From the cell containing the given text, extract its center point as (x, y) coordinate. 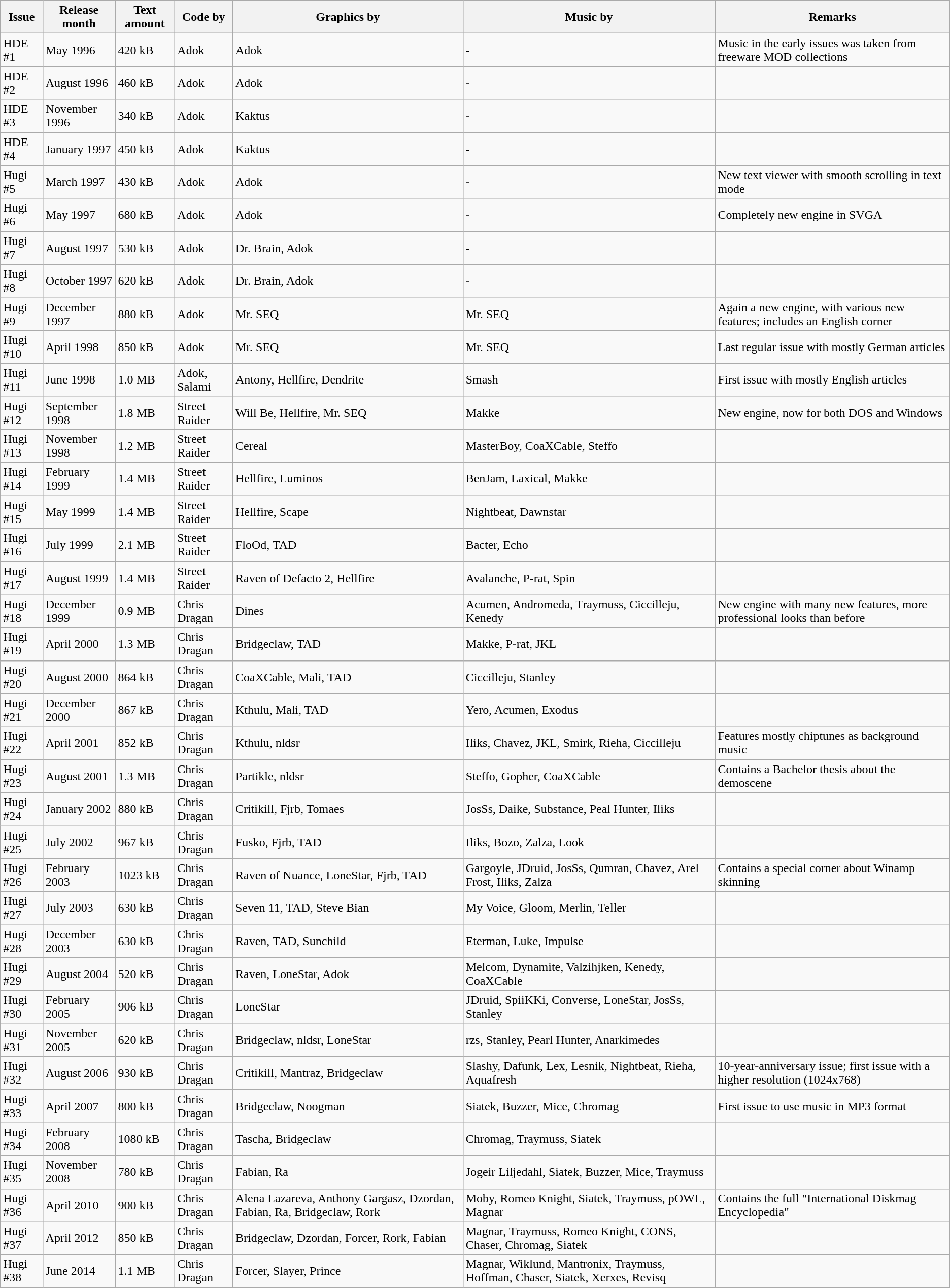
Last regular issue with mostly German articles (832, 347)
867 kB (145, 710)
Melcom, Dynamite, Valzihjken, Kenedy, CoaXCable (589, 974)
Hugi #13 (21, 446)
Yero, Acumen, Exodus (589, 710)
New text viewer with smooth scrolling in text mode (832, 182)
Magnar, Traymuss, Romeo Knight, CONS, Chaser, Chromag, Siatek (589, 1238)
Forcer, Slayer, Prince (348, 1271)
Hugi #15 (21, 512)
Hugi #5 (21, 182)
First issue to use music in MP3 format (832, 1106)
April 2001 (79, 743)
November 1996 (79, 116)
Hugi #10 (21, 347)
680 kB (145, 215)
Raven of Defacto 2, Hellfire (348, 578)
July 1999 (79, 545)
Siatek, Buzzer, Mice, Chromag (589, 1106)
My Voice, Gloom, Merlin, Teller (589, 908)
Music in the early issues was taken from freeware MOD collections (832, 50)
930 kB (145, 1073)
February 2005 (79, 1007)
Hugi #37 (21, 1238)
Magnar, Wiklund, Mantronix, Traymuss, Hoffman, Chaser, Siatek, Xerxes, Revisq (589, 1271)
Bridgeclaw, TAD (348, 644)
August 2004 (79, 974)
Acumen, Andromeda, Traymuss, Ciccilleju, Kenedy (589, 611)
November 2005 (79, 1040)
Hugi #26 (21, 875)
May 1999 (79, 512)
Gargoyle, JDruid, JosSs, Qumran, Chavez, Arel Frost, Iliks, Zalza (589, 875)
First issue with mostly English articles (832, 379)
February 1999 (79, 479)
Bridgeclaw, nldsr, LoneStar (348, 1040)
CoaXCable, Mali, TAD (348, 677)
Remarks (832, 17)
Hugi #28 (21, 941)
Hugi #14 (21, 479)
LoneStar (348, 1007)
Critikill, Fjrb, Tomaes (348, 809)
Smash (589, 379)
HDE #3 (21, 116)
Hugi #21 (21, 710)
Hugi #35 (21, 1172)
Hugi #20 (21, 677)
Features mostly chiptunes as background music (832, 743)
Contains the full "International Diskmag Encyclopedia" (832, 1205)
June 2014 (79, 1271)
Issue (21, 17)
February 2008 (79, 1139)
900 kB (145, 1205)
Hugi #6 (21, 215)
Hugi #18 (21, 611)
Will Be, Hellfire, Mr. SEQ (348, 413)
Kthulu, Mali, TAD (348, 710)
450 kB (145, 149)
New engine, now for both DOS and Windows (832, 413)
Nightbeat, Dawnstar (589, 512)
JDruid, SpiiKKi, Converse, LoneStar, JosSs, Stanley (589, 1007)
July 2002 (79, 842)
August 2001 (79, 776)
June 1998 (79, 379)
Ciccilleju, Stanley (589, 677)
Music by (589, 17)
Eterman, Luke, Impulse (589, 941)
Contains a special corner about Winamp skinning (832, 875)
Cereal (348, 446)
August 1996 (79, 83)
September 1998 (79, 413)
Hugi #33 (21, 1106)
2.1 MB (145, 545)
Dines (348, 611)
FloOd, TAD (348, 545)
HDE #2 (21, 83)
Hugi #12 (21, 413)
April 2007 (79, 1106)
Hugi #27 (21, 908)
August 2006 (79, 1073)
Adok, Salami (204, 379)
Bridgeclaw, Dzordan, Forcer, Rork, Fabian (348, 1238)
Hugi #32 (21, 1073)
Hugi #38 (21, 1271)
December 2000 (79, 710)
Hugi #7 (21, 248)
Iliks, Bozo, Zalza, Look (589, 842)
Hugi #23 (21, 776)
Moby, Romeo Knight, Siatek, Traymuss, pOWL, Magnar (589, 1205)
Raven of Nuance, LoneStar, Fjrb, TAD (348, 875)
April 2010 (79, 1205)
Hugi #11 (21, 379)
Hugi #36 (21, 1205)
Kthulu, nldsr (348, 743)
Makke, P-rat, JKL (589, 644)
Contains a Bachelor thesis about the demoscene (832, 776)
Hellfire, Scape (348, 512)
Text amount (145, 17)
November 1998 (79, 446)
April 1998 (79, 347)
Seven 11, TAD, Steve Bian (348, 908)
February 2003 (79, 875)
Fabian, Ra (348, 1172)
May 1997 (79, 215)
Code by (204, 17)
Graphics by (348, 17)
Raven, TAD, Sunchild (348, 941)
HDE #4 (21, 149)
1.0 MB (145, 379)
1.8 MB (145, 413)
July 2003 (79, 908)
Hugi #30 (21, 1007)
Bacter, Echo (589, 545)
August 1999 (79, 578)
0.9 MB (145, 611)
10-year-anniversary issue; first issue with a higher resolution (1024x768) (832, 1073)
Hugi #19 (21, 644)
967 kB (145, 842)
January 1997 (79, 149)
Hugi #8 (21, 281)
rzs, Stanley, Pearl Hunter, Anarkimedes (589, 1040)
Makke (589, 413)
Hugi #29 (21, 974)
Hugi #22 (21, 743)
April 2012 (79, 1238)
Hugi #25 (21, 842)
Alena Lazareva, Anthony Gargasz, Dzordan, Fabian, Ra, Bridgeclaw, Rork (348, 1205)
Antony, Hellfire, Dendrite (348, 379)
Critikill, Mantraz, Bridgeclaw (348, 1073)
Hellfire, Luminos (348, 479)
780 kB (145, 1172)
Iliks, Chavez, JKL, Smirk, Rieha, Ciccilleju (589, 743)
New engine with many new features, more professional looks than before (832, 611)
December 2003 (79, 941)
Hugi #16 (21, 545)
530 kB (145, 248)
Raven, LoneStar, Adok (348, 974)
Hugi #17 (21, 578)
October 1997 (79, 281)
Partikle, nldsr (348, 776)
800 kB (145, 1106)
1.2 MB (145, 446)
Again a new engine, with various new features; includes an English corner (832, 314)
March 1997 (79, 182)
420 kB (145, 50)
August 2000 (79, 677)
852 kB (145, 743)
Hugi #31 (21, 1040)
1.1 MB (145, 1271)
April 2000 (79, 644)
Hugi #9 (21, 314)
May 1996 (79, 50)
1080 kB (145, 1139)
Fusko, Fjrb, TAD (348, 842)
Chromag, Traymuss, Siatek (589, 1139)
Hugi #24 (21, 809)
Steffo, Gopher, CoaXCable (589, 776)
430 kB (145, 182)
Hugi #34 (21, 1139)
MasterBoy, CoaXCable, Steffo (589, 446)
906 kB (145, 1007)
December 1997 (79, 314)
December 1999 (79, 611)
460 kB (145, 83)
Bridgeclaw, Noogman (348, 1106)
JosSs, Daike, Substance, Peal Hunter, Iliks (589, 809)
Slashy, Dafunk, Lex, Lesnik, Nightbeat, Rieha, Aquafresh (589, 1073)
864 kB (145, 677)
Avalanche, P-rat, Spin (589, 578)
January 2002 (79, 809)
November 2008 (79, 1172)
BenJam, Laxical, Makke (589, 479)
1023 kB (145, 875)
August 1997 (79, 248)
Completely new engine in SVGA (832, 215)
HDE #1 (21, 50)
520 kB (145, 974)
340 kB (145, 116)
Tascha, Bridgeclaw (348, 1139)
Release month (79, 17)
Jogeir Liljedahl, Siatek, Buzzer, Mice, Traymuss (589, 1172)
